Return the (x, y) coordinate for the center point of the cell that contains the specified text.  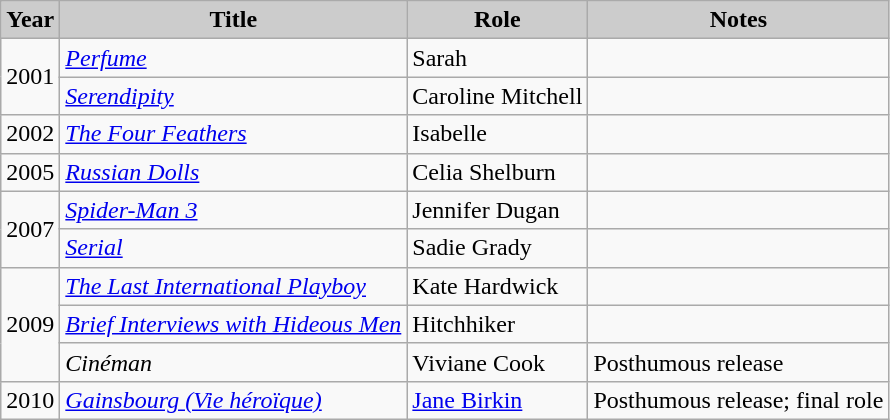
Celia Shelburn (498, 172)
2007 (30, 229)
2009 (30, 324)
Sarah (498, 58)
Hitchhiker (498, 324)
Kate Hardwick (498, 286)
2010 (30, 400)
Serendipity (234, 96)
Title (234, 20)
Spider-Man 3 (234, 210)
The Last International Playboy (234, 286)
Viviane Cook (498, 362)
2001 (30, 77)
Posthumous release; final role (738, 400)
Cinéman (234, 362)
Posthumous release (738, 362)
Notes (738, 20)
Isabelle (498, 134)
2002 (30, 134)
Russian Dolls (234, 172)
Sadie Grady (498, 248)
The Four Feathers (234, 134)
Year (30, 20)
Brief Interviews with Hideous Men (234, 324)
Serial (234, 248)
Role (498, 20)
Gainsbourg (Vie héroïque) (234, 400)
Jennifer Dugan (498, 210)
2005 (30, 172)
Perfume (234, 58)
Jane Birkin (498, 400)
Caroline Mitchell (498, 96)
